Provide the (X, Y) coordinate of the cell's center where the given text is located.  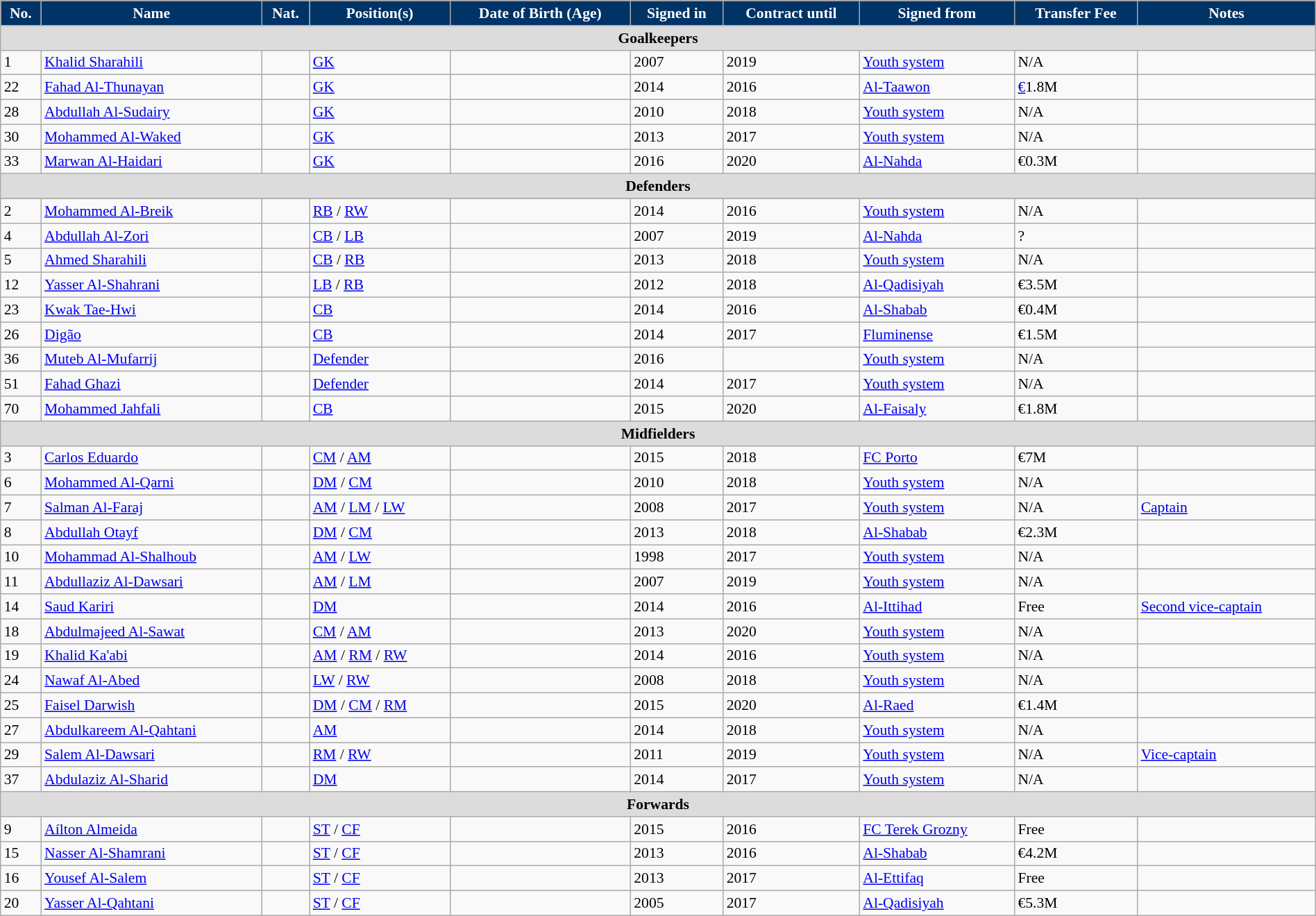
Defenders (658, 187)
70 (21, 409)
14 (21, 607)
Nat. (285, 13)
9 (21, 829)
Contract until (791, 13)
Faisel Darwish (151, 706)
Khalid Sharahili (151, 62)
16 (21, 879)
Notes (1227, 13)
15 (21, 854)
26 (21, 334)
Signed in (676, 13)
Abdullah Al-Zori (151, 236)
Second vice-captain (1227, 607)
AM / LM / LW (380, 508)
Fahad Ghazi (151, 384)
27 (21, 730)
FC Terek Grozny (937, 829)
3 (21, 458)
33 (21, 162)
Salman Al-Faraj (151, 508)
? (1076, 236)
Abdullah Al-Sudairy (151, 112)
LB / RB (380, 285)
€5.3M (1076, 904)
28 (21, 112)
Captain (1227, 508)
Mohammed Al-Waked (151, 137)
Abdullaziz Al-Dawsari (151, 582)
Digão (151, 334)
Carlos Eduardo (151, 458)
Forwards (658, 804)
2 (21, 211)
RM / RW (380, 755)
Mohammed Al-Breik (151, 211)
Nasser Al-Shamrani (151, 854)
Midfielders (658, 434)
30 (21, 137)
€7M (1076, 458)
FC Porto (937, 458)
19 (21, 656)
CB / LB (380, 236)
23 (21, 310)
€0.4M (1076, 310)
Goalkeepers (658, 38)
Abdullah Otayf (151, 532)
51 (21, 384)
Abdulaziz Al-Sharid (151, 780)
1 (21, 62)
AM / LW (380, 557)
18 (21, 631)
4 (21, 236)
No. (21, 13)
Fahad Al-Thunayan (151, 87)
5 (21, 260)
Al-Ettifaq (937, 879)
Kwak Tae-Hwi (151, 310)
Signed from (937, 13)
Muteb Al-Mufarrij (151, 359)
1998 (676, 557)
Yasser Al-Shahrani (151, 285)
7 (21, 508)
Transfer Fee (1076, 13)
Name (151, 13)
22 (21, 87)
20 (21, 904)
6 (21, 483)
8 (21, 532)
Abdulmajeed Al-Sawat (151, 631)
Mohammad Al-Shalhoub (151, 557)
Saud Kariri (151, 607)
Marwan Al-Haidari (151, 162)
Vice-captain (1227, 755)
Fluminense (937, 334)
2011 (676, 755)
Ahmed Sharahili (151, 260)
€1.5M (1076, 334)
2012 (676, 285)
€0.3M (1076, 162)
37 (21, 780)
11 (21, 582)
Al-Faisaly (937, 409)
Al-Ittihad (937, 607)
RB / RW (380, 211)
Al-Taawon (937, 87)
AM / LM (380, 582)
Abdulkareem Al-Qahtani (151, 730)
Date of Birth (Age) (540, 13)
Mohammed Al-Qarni (151, 483)
CB / RB (380, 260)
Mohammed Jahfali (151, 409)
LW / RW (380, 681)
Nawaf Al-Abed (151, 681)
DM / CM / RM (380, 706)
AM (380, 730)
24 (21, 681)
36 (21, 359)
25 (21, 706)
Khalid Ka'abi (151, 656)
10 (21, 557)
€2.3M (1076, 532)
Yasser Al-Qahtani (151, 904)
12 (21, 285)
€4.2M (1076, 854)
€1.4M (1076, 706)
Position(s) (380, 13)
Yousef Al-Salem (151, 879)
AM / RM / RW (380, 656)
Aílton Almeida (151, 829)
Salem Al-Dawsari (151, 755)
29 (21, 755)
Al-Raed (937, 706)
2005 (676, 904)
€3.5M (1076, 285)
